Find where the given text appears and provide that cell's center as [x, y] coordinate. 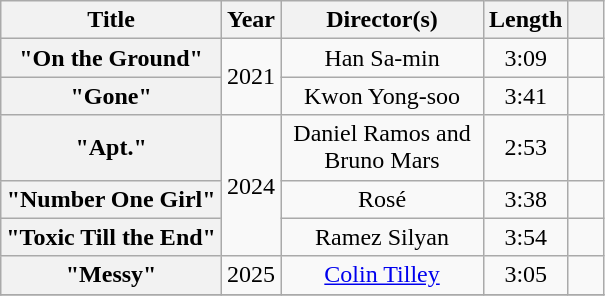
3:05 [526, 275]
2024 [250, 186]
"Messy" [112, 275]
Kwon Yong-soo [382, 96]
Colin Tilley [382, 275]
"On the Ground" [112, 58]
"Gone" [112, 96]
Rosé [382, 199]
2:53 [526, 148]
"Number One Girl" [112, 199]
Ramez Silyan [382, 237]
"Apt." [112, 148]
2021 [250, 77]
Length [526, 20]
Director(s) [382, 20]
3:38 [526, 199]
Daniel Ramos and Bruno Mars [382, 148]
Year [250, 20]
3:54 [526, 237]
Title [112, 20]
3:09 [526, 58]
"Toxic Till the End" [112, 237]
2025 [250, 275]
3:41 [526, 96]
Han Sa-min [382, 58]
